Output the (x, y) coordinate of the center of the cell containing the given text.  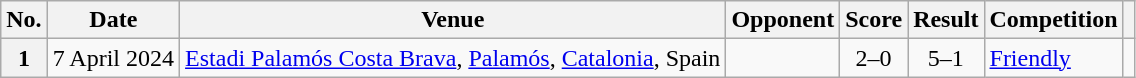
7 April 2024 (113, 58)
Opponent (783, 20)
Friendly (1054, 58)
2–0 (874, 58)
1 (24, 58)
5–1 (946, 58)
Date (113, 20)
Result (946, 20)
Venue (453, 20)
Score (874, 20)
Estadi Palamós Costa Brava, Palamós, Catalonia, Spain (453, 58)
No. (24, 20)
Competition (1054, 20)
